Detect which cell encompasses the target text, then output its [X, Y] center coordinate. 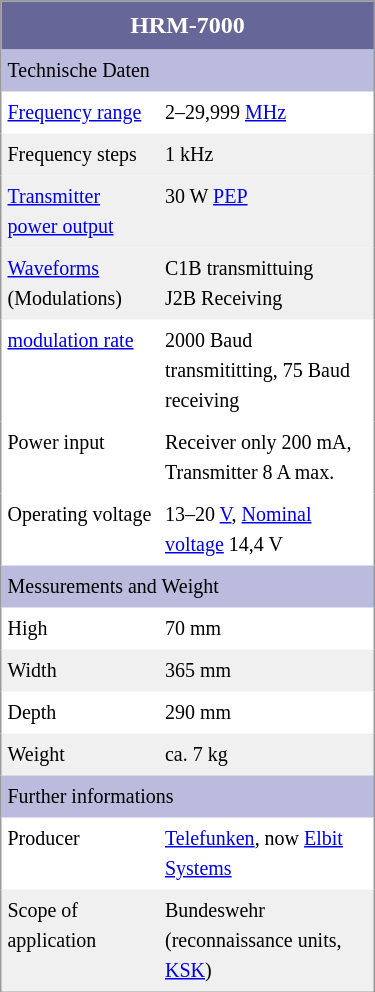
Waveforms (Modulations) [80, 283]
Technische Daten [188, 71]
Telefunken, now Elbit Systems [266, 853]
Width [80, 670]
HRM-7000 [188, 26]
ca. 7 kg [266, 754]
C1B transmittuingJ2B Receiving [266, 283]
Scope of application [80, 940]
Operating voltage [80, 529]
Messurements and Weight [188, 586]
2000 Baud transmititting, 75 Baud receiving [266, 370]
modulation rate [80, 370]
Power input [80, 457]
Producer [80, 853]
Frequency steps [80, 154]
Bundeswehr (reconnaissance units, KSK) [266, 940]
Transmitter power output [80, 211]
1 kHz [266, 154]
Receiver only 200 mA, Transmitter 8 A max. [266, 457]
High [80, 628]
290 mm [266, 712]
Further informations [188, 796]
30 W PEP [266, 211]
2–29,999 MHz [266, 112]
Weight [80, 754]
365 mm [266, 670]
13–20 V, Nominal voltage 14,4 V [266, 529]
Frequency range [80, 112]
Depth [80, 712]
70 mm [266, 628]
